For the text-containing cell, return its midpoint in [x, y] coordinate format. 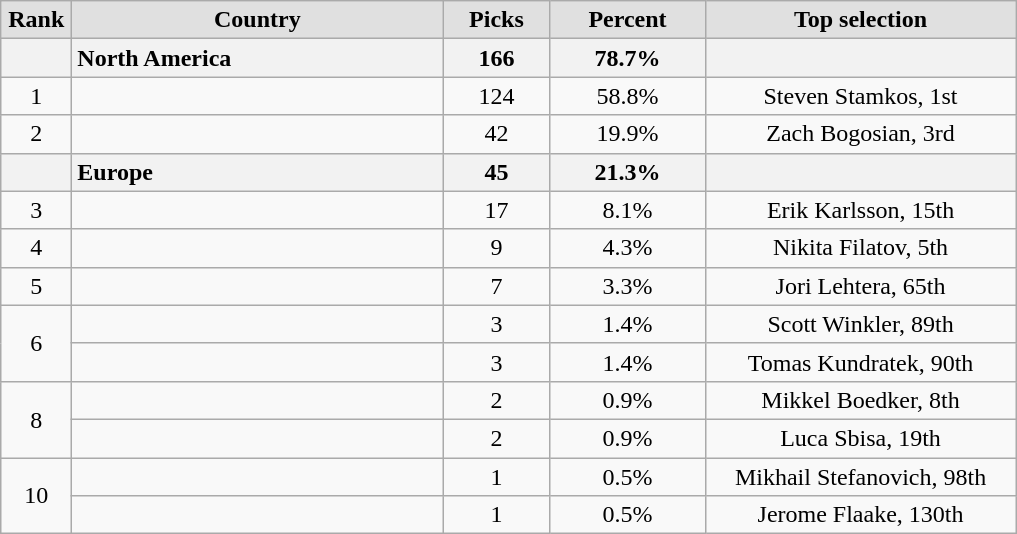
Zach Bogosian, 3rd [860, 134]
10 [36, 496]
58.8% [628, 96]
17 [496, 210]
124 [496, 96]
9 [496, 248]
Jori Lehtera, 65th [860, 286]
Jerome Flaake, 130th [860, 515]
Mikkel Boedker, 8th [860, 400]
5 [36, 286]
Europe [258, 172]
Country [258, 20]
6 [36, 343]
7 [496, 286]
8 [36, 419]
Rank [36, 20]
45 [496, 172]
Scott Winkler, 89th [860, 324]
78.7% [628, 58]
Luca Sbisa, 19th [860, 438]
4.3% [628, 248]
North America [258, 58]
Nikita Filatov, 5th [860, 248]
Top selection [860, 20]
Erik Karlsson, 15th [860, 210]
Picks [496, 20]
Percent [628, 20]
166 [496, 58]
42 [496, 134]
3.3% [628, 286]
4 [36, 248]
Steven Stamkos, 1st [860, 96]
8.1% [628, 210]
21.3% [628, 172]
Tomas Kundratek, 90th [860, 362]
19.9% [628, 134]
Mikhail Stefanovich, 98th [860, 477]
